Search for the cell housing the specified text and yield its [X, Y] center coordinate. 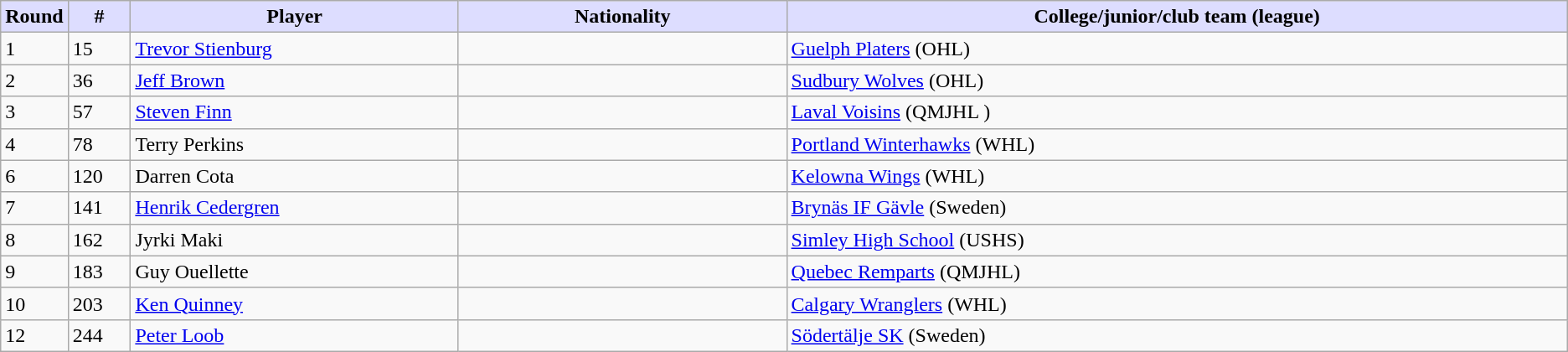
Peter Loob [295, 335]
9 [34, 272]
Kelowna Wings (WHL) [1177, 176]
8 [34, 240]
Guy Ouellette [295, 272]
Trevor Stienburg [295, 49]
# [99, 17]
Guelph Platers (OHL) [1177, 49]
Calgary Wranglers (WHL) [1177, 303]
4 [34, 144]
6 [34, 176]
57 [99, 112]
141 [99, 208]
1 [34, 49]
Quebec Remparts (QMJHL) [1177, 272]
120 [99, 176]
Sudbury Wolves (OHL) [1177, 80]
Round [34, 17]
Ken Quinney [295, 303]
15 [99, 49]
Jeff Brown [295, 80]
12 [34, 335]
2 [34, 80]
162 [99, 240]
Terry Perkins [295, 144]
College/junior/club team (league) [1177, 17]
Nationality [622, 17]
78 [99, 144]
10 [34, 303]
Södertälje SK (Sweden) [1177, 335]
244 [99, 335]
Jyrki Maki [295, 240]
Simley High School (USHS) [1177, 240]
3 [34, 112]
Steven Finn [295, 112]
Player [295, 17]
7 [34, 208]
183 [99, 272]
Henrik Cedergren [295, 208]
Portland Winterhawks (WHL) [1177, 144]
Darren Cota [295, 176]
36 [99, 80]
Laval Voisins (QMJHL ) [1177, 112]
203 [99, 303]
Brynäs IF Gävle (Sweden) [1177, 208]
